For the text-containing cell, return its midpoint in (X, Y) coordinate format. 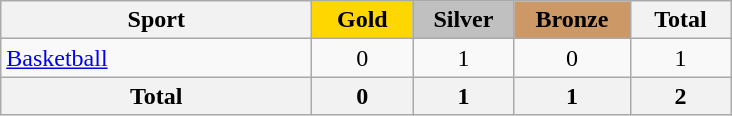
2 (680, 96)
Gold (362, 20)
Sport (156, 20)
Bronze (572, 20)
Silver (464, 20)
Basketball (156, 58)
